For the text-containing cell, return its midpoint in [X, Y] coordinate format. 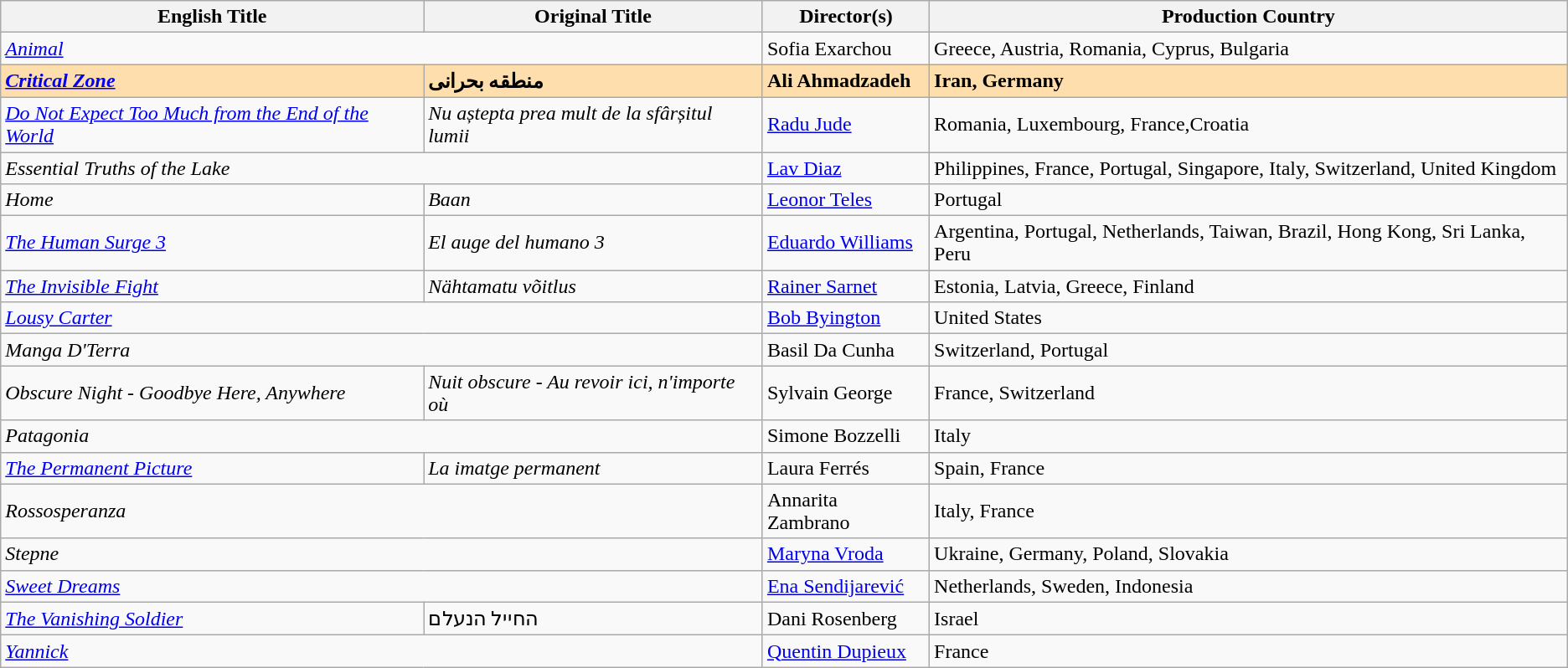
Quentin Dupieux [846, 651]
Lav Diaz [846, 168]
Estonia, Latvia, Greece, Finland [1249, 286]
Nuit obscure - Au revoir ici, n'importe où [593, 393]
Rossosperanza [382, 511]
Sylvain George [846, 393]
החייל הנעלם [593, 619]
Baan [593, 200]
Patagonia [382, 436]
Iran, Germany [1249, 81]
Eduardo Williams [846, 243]
United States [1249, 318]
Animal [382, 49]
Sofia Exarchou [846, 49]
Italy, France [1249, 511]
La imatge permanent [593, 468]
Yannick [382, 651]
Rainer Sarnet [846, 286]
Ena Sendijarević [846, 586]
Basil Da Cunha [846, 350]
Ukraine, Germany, Poland, Slovakia [1249, 554]
Production Country [1249, 17]
The Invisible Fight [213, 286]
Simone Bozzelli [846, 436]
Bob Byington [846, 318]
Israel [1249, 619]
Home [213, 200]
Philippines, France, Portugal, Singapore, Italy, Switzerland, United Kingdom [1249, 168]
Ali Ahmadzadeh [846, 81]
Romania, Luxembourg, France,Croatia [1249, 124]
Leonor Teles [846, 200]
Dani Rosenberg [846, 619]
Spain, France [1249, 468]
Annarita Zambrano [846, 511]
Lousy Carter [382, 318]
France [1249, 651]
Nähtamatu võitlus [593, 286]
Do Not Expect Too Much from the End of the World [213, 124]
Nu aștepta prea mult de la sfârșitul lumii [593, 124]
Stepne [382, 554]
Manga D'Terra [382, 350]
El auge del humano 3 [593, 243]
Greece, Austria, Romania, Cyprus, Bulgaria [1249, 49]
Essential Truths of the Lake [382, 168]
The Permanent Picture [213, 468]
Obscure Night - Goodbye Here, Anywhere [213, 393]
France, Switzerland [1249, 393]
Critical Zone [213, 81]
Argentina, Portugal, Netherlands, Taiwan, Brazil, Hong Kong, Sri Lanka, Peru [1249, 243]
Maryna Vroda [846, 554]
Radu Jude [846, 124]
Netherlands, Sweden, Indonesia [1249, 586]
منطقه بحرانی [593, 81]
Switzerland, Portugal [1249, 350]
Laura Ferrés [846, 468]
The Vanishing Soldier [213, 619]
Portugal [1249, 200]
Italy [1249, 436]
Sweet Dreams [382, 586]
Director(s) [846, 17]
Original Title [593, 17]
English Title [213, 17]
The Human Surge 3 [213, 243]
